Determine the (x, y) coordinate at the center of the cell enclosing the given text.  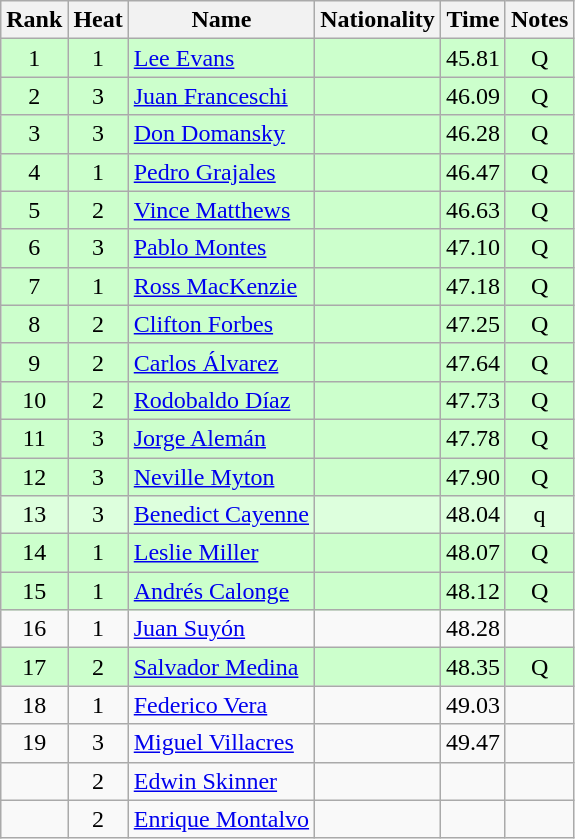
46.63 (472, 210)
Leslie Miller (221, 553)
13 (34, 515)
12 (34, 477)
10 (34, 400)
Notes (539, 20)
Salvador Medina (221, 667)
Jorge Alemán (221, 438)
47.18 (472, 286)
19 (34, 743)
48.07 (472, 553)
47.10 (472, 248)
46.47 (472, 172)
Federico Vera (221, 705)
Edwin Skinner (221, 781)
5 (34, 210)
46.28 (472, 134)
47.25 (472, 324)
Ross MacKenzie (221, 286)
48.04 (472, 515)
Nationality (378, 20)
49.03 (472, 705)
11 (34, 438)
17 (34, 667)
48.35 (472, 667)
Benedict Cayenne (221, 515)
8 (34, 324)
45.81 (472, 58)
47.73 (472, 400)
Miguel Villacres (221, 743)
Neville Myton (221, 477)
6 (34, 248)
9 (34, 362)
Rodobaldo Díaz (221, 400)
48.12 (472, 591)
7 (34, 286)
Pablo Montes (221, 248)
Enrique Montalvo (221, 819)
Time (472, 20)
Andrés Calonge (221, 591)
Rank (34, 20)
q (539, 515)
15 (34, 591)
47.90 (472, 477)
16 (34, 629)
Juan Franceschi (221, 96)
47.78 (472, 438)
Name (221, 20)
14 (34, 553)
Clifton Forbes (221, 324)
Juan Suyón (221, 629)
Vince Matthews (221, 210)
Pedro Grajales (221, 172)
48.28 (472, 629)
Lee Evans (221, 58)
Carlos Álvarez (221, 362)
4 (34, 172)
49.47 (472, 743)
Heat (98, 20)
18 (34, 705)
Don Domansky (221, 134)
46.09 (472, 96)
47.64 (472, 362)
